Find where the given text appears and provide that cell's center as [X, Y] coordinate. 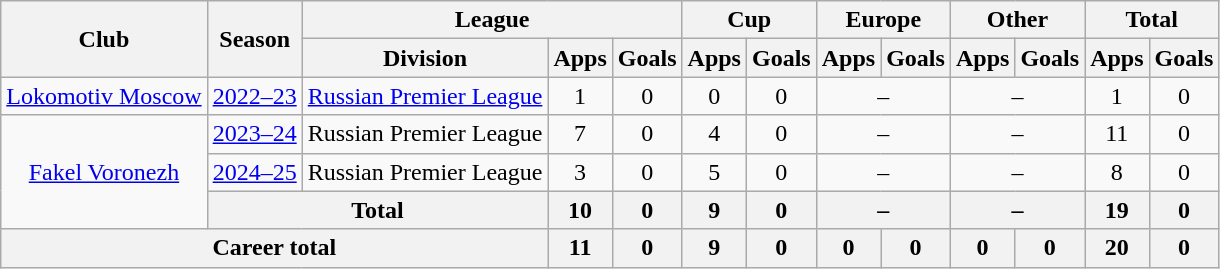
2022–23 [254, 96]
Career total [274, 248]
2023–24 [254, 134]
Other [1017, 20]
19 [1117, 210]
10 [580, 210]
Season [254, 39]
Fakel Voronezh [104, 172]
Lokomotiv Moscow [104, 96]
4 [714, 134]
7 [580, 134]
8 [1117, 172]
League [492, 20]
2024–25 [254, 172]
Division [425, 58]
Europe [883, 20]
Club [104, 39]
Cup [749, 20]
3 [580, 172]
20 [1117, 248]
5 [714, 172]
